From the cell containing the given text, extract its center point as [x, y] coordinate. 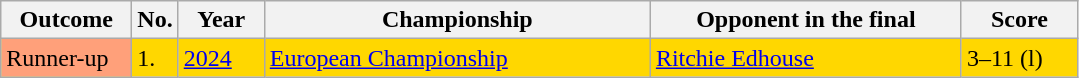
European Championship [457, 58]
Outcome [66, 20]
Runner-up [66, 58]
Championship [457, 20]
No. [155, 20]
2024 [221, 58]
Score [1019, 20]
1. [155, 58]
Ritchie Edhouse [806, 58]
Year [221, 20]
Opponent in the final [806, 20]
3–11 (l) [1019, 58]
